Identify which cell holds the provided text, then report its [X, Y] central coordinate. 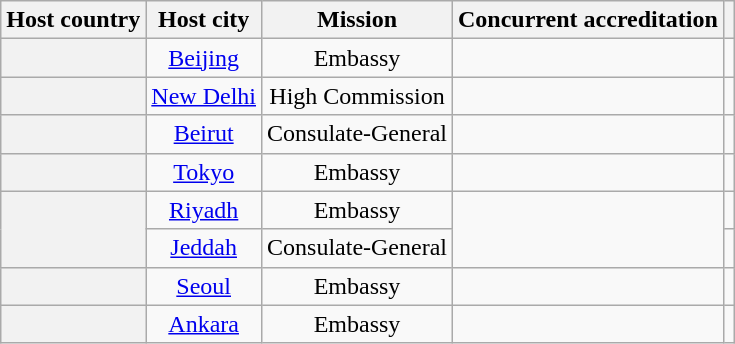
Jeddah [204, 248]
Beijing [204, 58]
Riyadh [204, 210]
Host country [74, 20]
New Delhi [204, 96]
Mission [358, 20]
Beirut [204, 134]
Tokyo [204, 172]
Host city [204, 20]
Ankara [204, 324]
Concurrent accreditation [588, 20]
Seoul [204, 286]
High Commission [358, 96]
